Find where the given text appears and provide that cell's center as [x, y] coordinate. 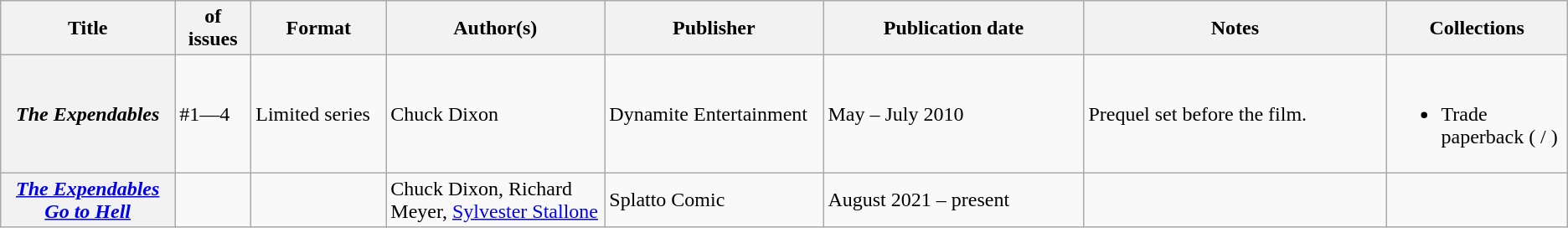
Format [318, 28]
Splatto Comic [714, 199]
Collections [1477, 28]
The Expendables [88, 114]
The Expendables Go to Hell [88, 199]
August 2021 – present [953, 199]
May – July 2010 [953, 114]
Title [88, 28]
Notes [1235, 28]
of issues [213, 28]
Prequel set before the film. [1235, 114]
Trade paperback ( / ) [1477, 114]
Author(s) [496, 28]
#1—4 [213, 114]
Chuck Dixon, Richard Meyer, Sylvester Stallone [496, 199]
Chuck Dixon [496, 114]
Publication date [953, 28]
Dynamite Entertainment [714, 114]
Publisher [714, 28]
Limited series [318, 114]
